Output the (x, y) coordinate of the center of the cell containing the given text.  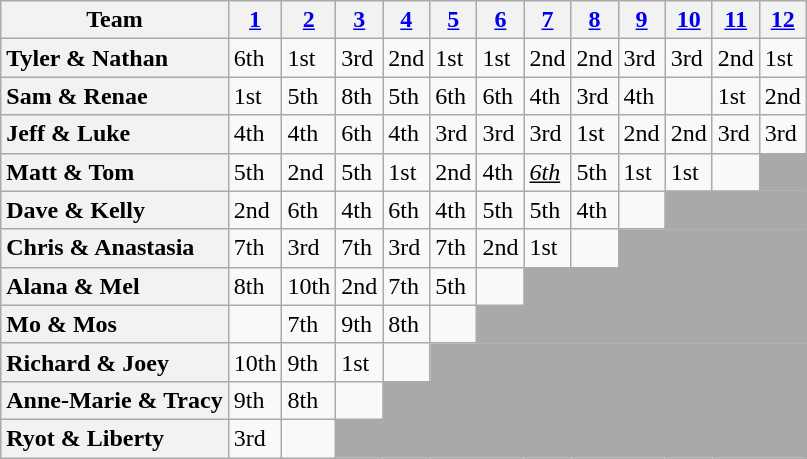
Sam & Renae (114, 96)
Matt & Tom (114, 172)
6 (500, 20)
2 (309, 20)
Ryot & Liberty (114, 438)
10 (688, 20)
12 (782, 20)
Mo & Mos (114, 324)
Richard & Joey (114, 362)
8 (594, 20)
Alana & Mel (114, 286)
7 (548, 20)
Team (114, 20)
9 (642, 20)
11 (736, 20)
4 (406, 20)
Chris & Anastasia (114, 248)
Tyler & Nathan (114, 58)
3 (360, 20)
Anne-Marie & Tracy (114, 400)
Jeff & Luke (114, 134)
1 (255, 20)
5 (454, 20)
Dave & Kelly (114, 210)
